Extract the (X, Y) coordinate from the center of the cell holding the provided text.  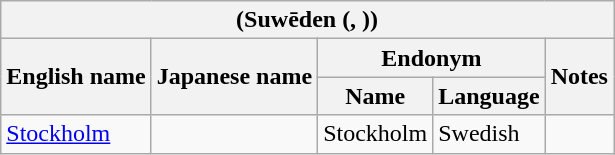
(Suwēden (, )) (308, 20)
Swedish (489, 134)
English name (76, 77)
Notes (579, 77)
Japanese name (234, 77)
Name (376, 96)
Language (489, 96)
Endonym (432, 58)
